Search for the cell housing the specified text and yield its [X, Y] center coordinate. 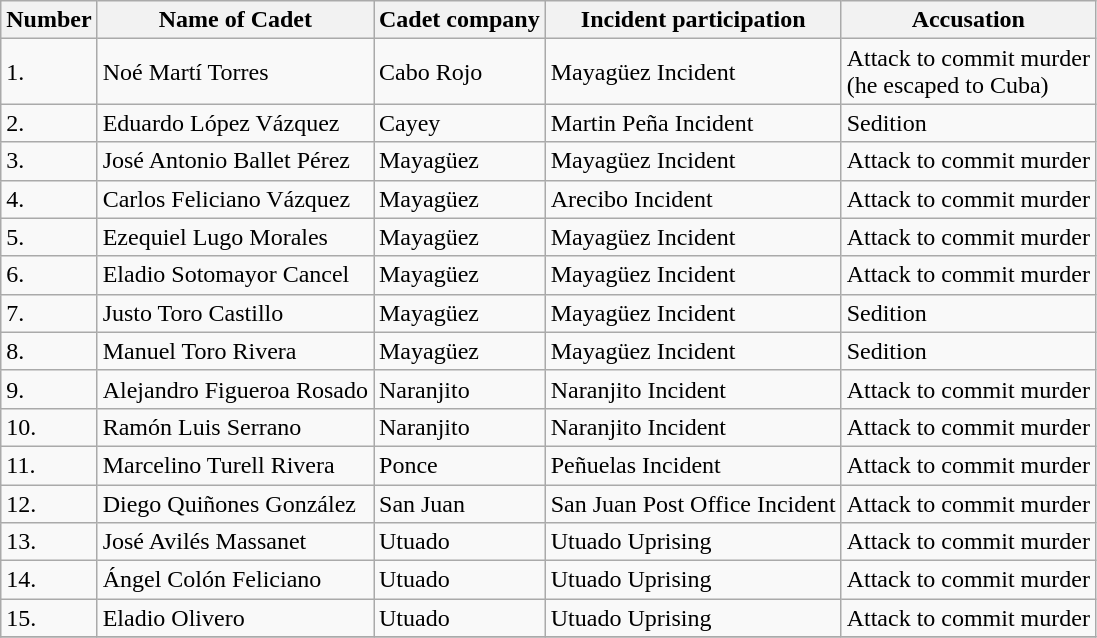
Ponce [460, 465]
Cadet company [460, 20]
Alejandro Figueroa Rosado [235, 389]
Cabo Rojo [460, 72]
José Antonio Ballet Pérez [235, 161]
Number [49, 20]
Ramón Luis Serrano [235, 427]
Ángel Colón Feliciano [235, 580]
12. [49, 503]
Name of Cadet [235, 20]
10. [49, 427]
Carlos Feliciano Vázquez [235, 199]
15. [49, 618]
Eduardo López Vázquez [235, 123]
Ezequiel Lugo Morales [235, 237]
3. [49, 161]
Eladio Olivero [235, 618]
San Juan [460, 503]
Eladio Sotomayor Cancel [235, 275]
1. [49, 72]
14. [49, 580]
Accusation [968, 20]
4. [49, 199]
Cayey [460, 123]
7. [49, 313]
Marcelino Turell Rivera [235, 465]
11. [49, 465]
Diego Quiñones González [235, 503]
Justo Toro Castillo [235, 313]
13. [49, 542]
9. [49, 389]
Peñuelas Incident [693, 465]
José Avilés Massanet [235, 542]
5. [49, 237]
San Juan Post Office Incident [693, 503]
8. [49, 351]
Manuel Toro Rivera [235, 351]
2. [49, 123]
Martin Peña Incident [693, 123]
6. [49, 275]
Incident participation [693, 20]
Attack to commit murder(he escaped to Cuba) [968, 72]
Arecibo Incident [693, 199]
Noé Martí Torres [235, 72]
